Extract the [X, Y] coordinate from the center of the cell holding the provided text.  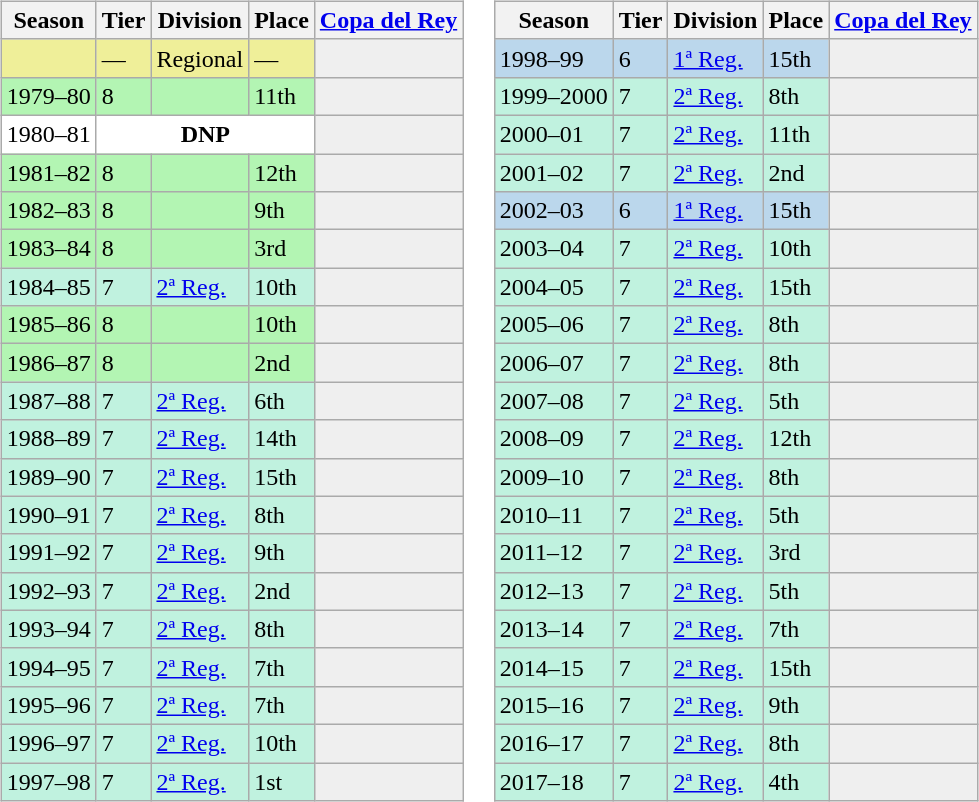
2009–10 [554, 477]
2001–02 [554, 173]
2005–06 [554, 325]
1992–93 [48, 591]
2010–11 [554, 515]
2003–04 [554, 249]
2011–12 [554, 553]
1990–91 [48, 515]
14th [282, 439]
1982–83 [48, 211]
1st [282, 781]
1981–82 [48, 173]
DNP [205, 134]
Regional [200, 58]
1980–81 [48, 134]
6th [282, 401]
1984–85 [48, 287]
2017–18 [554, 781]
1998–99 [554, 58]
2002–03 [554, 211]
2000–01 [554, 134]
1985–86 [48, 325]
2006–07 [554, 363]
1986–87 [48, 363]
4th [796, 781]
1999–2000 [554, 96]
2014–15 [554, 667]
1997–98 [48, 781]
1994–95 [48, 667]
2012–13 [554, 591]
2016–17 [554, 743]
1979–80 [48, 96]
1987–88 [48, 401]
2007–08 [554, 401]
2008–09 [554, 439]
1989–90 [48, 477]
1983–84 [48, 249]
2015–16 [554, 705]
1996–97 [48, 743]
1993–94 [48, 629]
2004–05 [554, 287]
2013–14 [554, 629]
1995–96 [48, 705]
1991–92 [48, 553]
1988–89 [48, 439]
